Determine the (X, Y) coordinate at the center of the cell enclosing the given text.  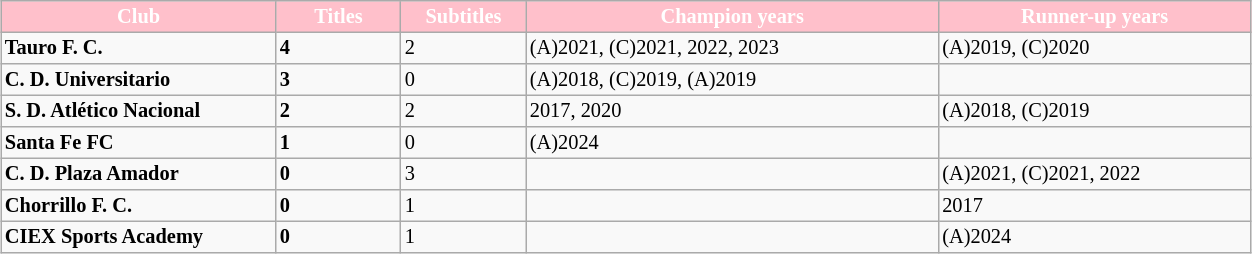
Chorrillo F. C. (138, 206)
2017, 2020 (732, 111)
(A)2018, (C)2019 (1094, 111)
CIEX Sports Academy (138, 237)
Subtitles (464, 17)
C. D. Universitario (138, 80)
4 (338, 48)
(A)2021, (C)2021, 2022 (1094, 174)
2017 (1094, 206)
(A)2021, (C)2021, 2022, 2023 (732, 48)
Tauro F. C. (138, 48)
C. D. Plaza Amador (138, 174)
Club (138, 17)
Santa Fe FC (138, 143)
(A)2018, (C)2019, (A)2019 (732, 80)
Champion years (732, 17)
Runner-up years (1094, 17)
Titles (338, 17)
(A)2019, (C)2020 (1094, 48)
S. D. Atlético Nacional (138, 111)
